Return [X, Y] of the center of cell containing provided text 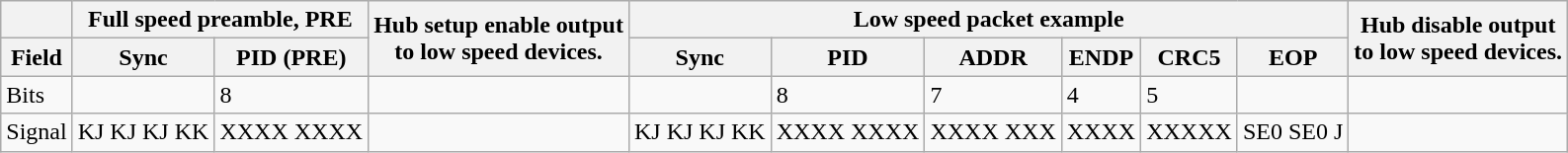
Hub disable output to low speed devices. [1458, 38]
XXXX XXX [993, 132]
Hub setup enable output to low speed devices. [499, 38]
5 [1190, 95]
ADDR [993, 57]
PID [848, 57]
4 [1101, 95]
Full speed preamble, PRE [219, 20]
CRC5 [1190, 57]
XXXX [1101, 132]
7 [993, 95]
ENDP [1101, 57]
PID (PRE) [291, 57]
Field [37, 57]
Signal [37, 132]
Bits [37, 95]
Low speed packet example [988, 20]
XXXXX [1190, 132]
SE0 SE0 J [1292, 132]
EOP [1292, 57]
